Search for the cell housing the specified text and yield its (X, Y) center coordinate. 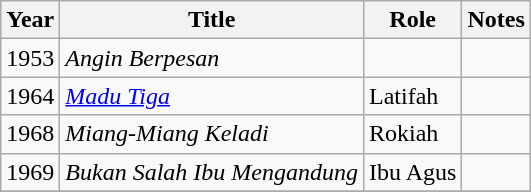
Angin Berpesan (212, 58)
Year (30, 20)
1968 (30, 134)
Role (412, 20)
Latifah (412, 96)
Rokiah (412, 134)
1969 (30, 172)
Notes (496, 20)
Bukan Salah Ibu Mengandung (212, 172)
Title (212, 20)
Ibu Agus (412, 172)
Miang-Miang Keladi (212, 134)
1964 (30, 96)
1953 (30, 58)
Madu Tiga (212, 96)
